From the cell containing the given text, extract its center point as (X, Y) coordinate. 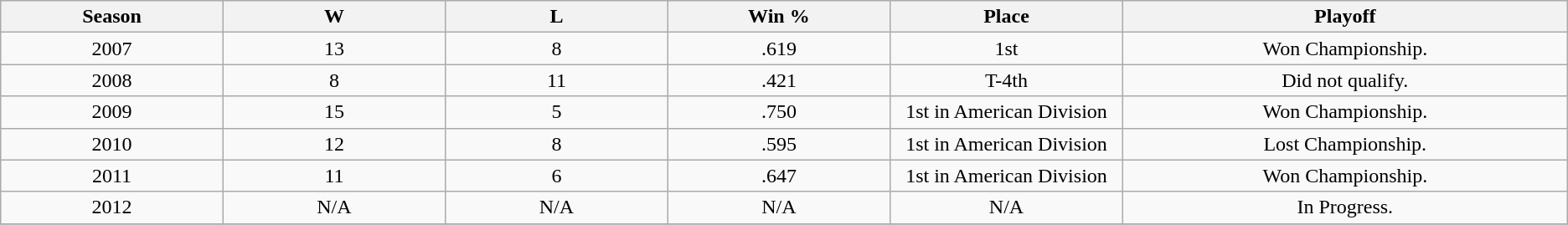
2009 (112, 112)
.647 (779, 176)
2011 (112, 176)
2007 (112, 49)
.421 (779, 80)
.750 (779, 112)
.619 (779, 49)
Place (1007, 17)
13 (333, 49)
Season (112, 17)
W (333, 17)
.595 (779, 144)
12 (333, 144)
Playoff (1345, 17)
2010 (112, 144)
L (556, 17)
Win % (779, 17)
2008 (112, 80)
1st (1007, 49)
15 (333, 112)
6 (556, 176)
Lost Championship. (1345, 144)
2012 (112, 207)
In Progress. (1345, 207)
5 (556, 112)
Did not qualify. (1345, 80)
T-4th (1007, 80)
